Provide the (x, y) coordinate of the cell's center where the given text is located.  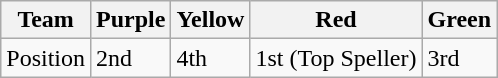
3rd (460, 58)
Green (460, 20)
Red (336, 20)
Yellow (210, 20)
Team (46, 20)
2nd (131, 58)
1st (Top Speller) (336, 58)
Purple (131, 20)
4th (210, 58)
Position (46, 58)
